Search for the cell housing the specified text and yield its [X, Y] center coordinate. 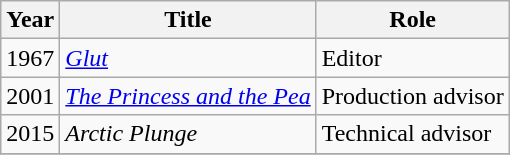
2001 [30, 96]
1967 [30, 58]
Year [30, 20]
Title [188, 20]
Production advisor [412, 96]
Technical advisor [412, 134]
Role [412, 20]
Arctic Plunge [188, 134]
Editor [412, 58]
The Princess and the Pea [188, 96]
2015 [30, 134]
Glut [188, 58]
